Detect which cell encompasses the target text, then output its (x, y) center coordinate. 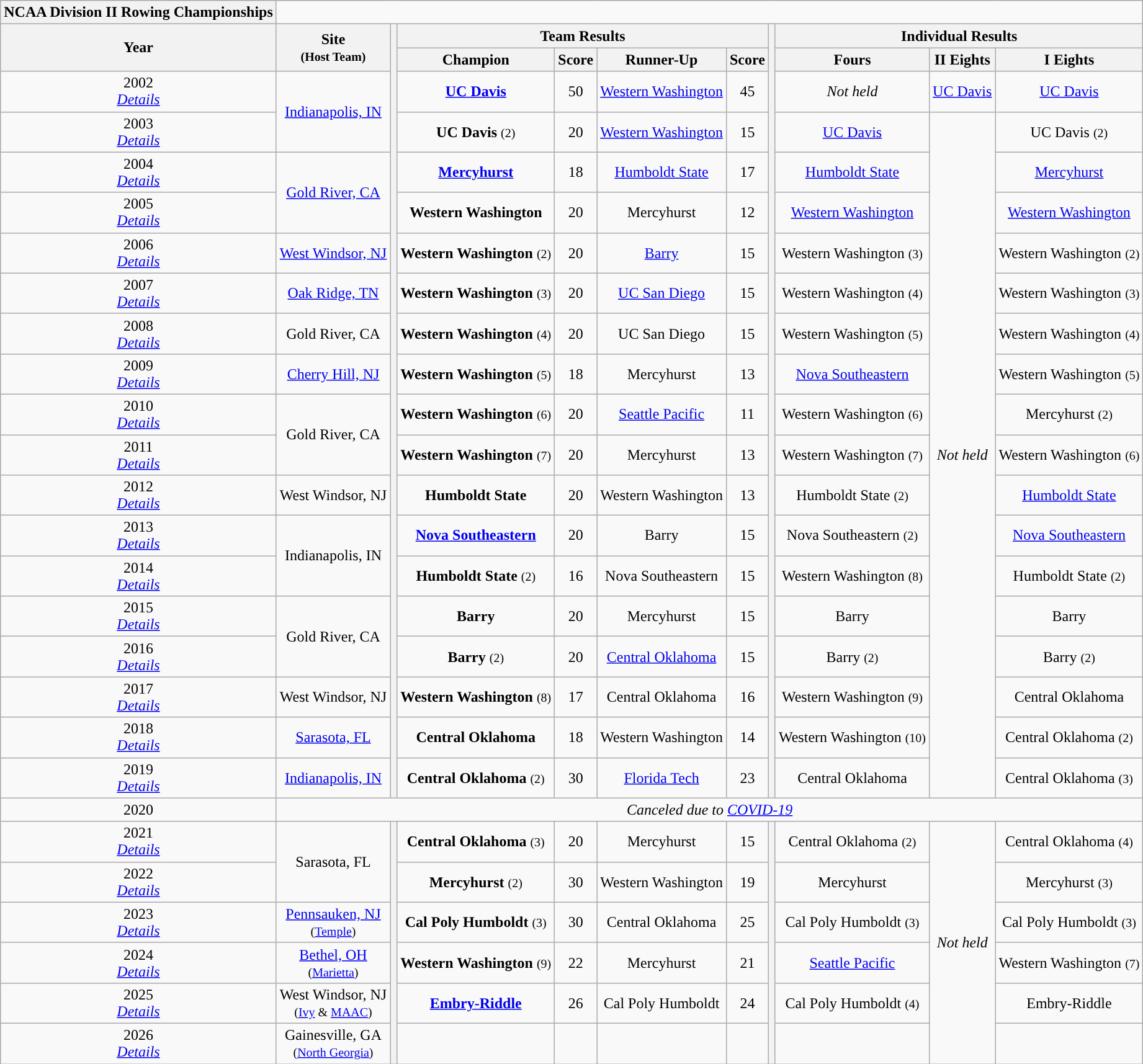
Bethel, OH(Marietta) (333, 963)
2020 (139, 810)
Nova Southeastern (2) (852, 536)
NCAA Division II Rowing Championships (139, 12)
2014 Details (139, 576)
Individual Results (959, 36)
Runner-Up (661, 60)
Oak Ridge, TN (333, 293)
Fours (852, 60)
25 (747, 922)
Team Results (583, 36)
2016 Details (139, 656)
II Eights (962, 60)
I Eights (1069, 60)
50 (576, 92)
Cal Poly Humboldt (661, 1003)
2009 Details (139, 373)
Florida Tech (661, 778)
2005 Details (139, 212)
Champion (476, 60)
2010 Details (139, 414)
Pennsauken, NJ(Temple) (333, 922)
26 (576, 1003)
2021 Details (139, 841)
2018 Details (139, 737)
2019 Details (139, 778)
19 (747, 882)
2002 Details (139, 92)
22 (576, 963)
Site(Host Team) (333, 48)
2012 Details (139, 495)
Central Oklahoma (4) (1069, 841)
2024 Details (139, 963)
2008 Details (139, 334)
West Windsor, NJ(Ivy & MAAC) (333, 1003)
Year (139, 48)
Canceled due to COVID-19 (710, 810)
2011 Details (139, 454)
2017 Details (139, 697)
2022 Details (139, 882)
14 (747, 737)
2003 Details (139, 132)
2013 Details (139, 536)
Cal Poly Humboldt (4) (852, 1003)
2015 Details (139, 617)
2023 Details (139, 922)
21 (747, 963)
2004 Details (139, 172)
2007 Details (139, 293)
12 (747, 212)
2025 Details (139, 1003)
Mercyhurst (3) (1069, 882)
2006 Details (139, 253)
11 (747, 414)
23 (747, 778)
2026 Details (139, 1044)
Gainesville, GA(North Georgia) (333, 1044)
24 (747, 1003)
45 (747, 92)
Western Washington (10) (852, 737)
Cherry Hill, NJ (333, 373)
